Scan for the cell matching the given text and deliver its (X, Y) coordinate at center. 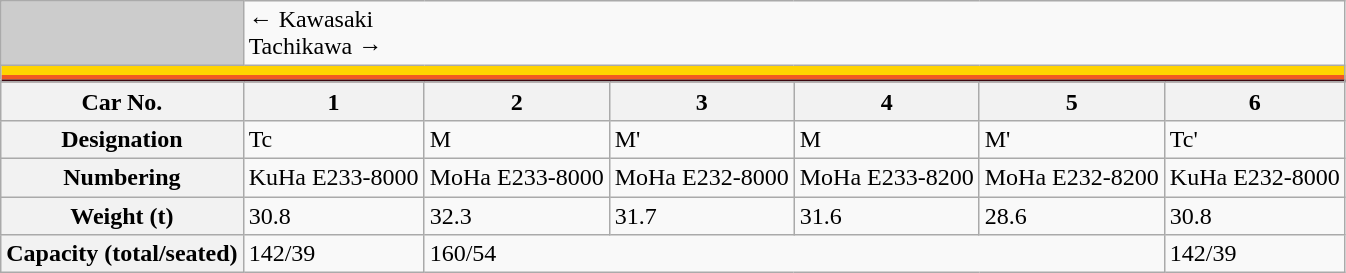
Car No. (122, 101)
Tc (334, 139)
MoHa E233-8200 (886, 177)
160/54 (794, 254)
MoHa E232-8000 (702, 177)
Weight (t) (122, 215)
MoHa E233-8000 (516, 177)
31.7 (702, 215)
Tc' (1254, 139)
MoHa E232-8200 (1072, 177)
Designation (122, 139)
Capacity (total/seated) (122, 254)
1 (334, 101)
32.3 (516, 215)
31.6 (886, 215)
6 (1254, 101)
5 (1072, 101)
3 (702, 101)
KuHa E233-8000 (334, 177)
4 (886, 101)
28.6 (1072, 215)
← KawasakiTachikawa → (794, 34)
Numbering (122, 177)
2 (516, 101)
KuHa E232-8000 (1254, 177)
